Return (X, Y) of the center of cell containing provided text 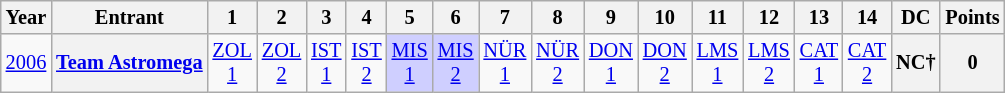
Team Astromega (129, 63)
DON1 (611, 63)
8 (558, 17)
MIS2 (456, 63)
7 (506, 17)
11 (718, 17)
0 (972, 63)
ZOL2 (282, 63)
1 (232, 17)
MIS1 (410, 63)
2006 (26, 63)
CAT2 (867, 63)
Entrant (129, 17)
4 (366, 17)
6 (456, 17)
9 (611, 17)
LMS2 (769, 63)
IST1 (326, 63)
5 (410, 17)
2 (282, 17)
DON2 (665, 63)
CAT1 (819, 63)
Points (972, 17)
NC† (916, 63)
3 (326, 17)
NÜR1 (506, 63)
NÜR2 (558, 63)
14 (867, 17)
Year (26, 17)
13 (819, 17)
DC (916, 17)
LMS1 (718, 63)
ZOL1 (232, 63)
12 (769, 17)
IST2 (366, 63)
10 (665, 17)
